Identify which cell holds the provided text, then report its [x, y] central coordinate. 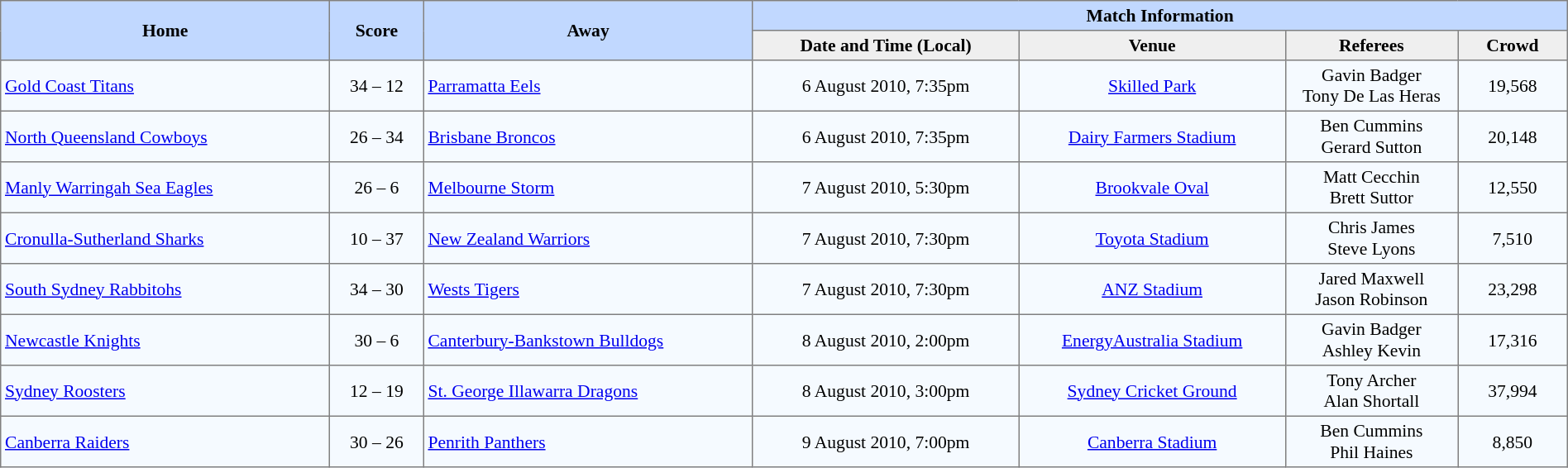
Venue [1152, 45]
30 – 26 [377, 442]
26 – 34 [377, 136]
Sydney Roosters [165, 391]
Home [165, 31]
Away [588, 31]
34 – 30 [377, 289]
Parramatta Eels [588, 86]
26 – 6 [377, 188]
7,510 [1513, 238]
Jared MaxwellJason Robinson [1371, 289]
37,994 [1513, 391]
Manly Warringah Sea Eagles [165, 188]
Chris JamesSteve Lyons [1371, 238]
7 August 2010, 5:30pm [886, 188]
Score [377, 31]
Matt CecchinBrett Suttor [1371, 188]
Match Information [1159, 16]
Toyota Stadium [1152, 238]
Brookvale Oval [1152, 188]
Sydney Cricket Ground [1152, 391]
St. George Illawarra Dragons [588, 391]
10 – 37 [377, 238]
Ben CumminsPhil Haines [1371, 442]
20,148 [1513, 136]
Canberra Stadium [1152, 442]
Date and Time (Local) [886, 45]
Gavin BadgerAshley Kevin [1371, 340]
South Sydney Rabbitohs [165, 289]
30 – 6 [377, 340]
North Queensland Cowboys [165, 136]
Tony ArcherAlan Shortall [1371, 391]
12,550 [1513, 188]
Skilled Park [1152, 86]
12 – 19 [377, 391]
34 – 12 [377, 86]
Dairy Farmers Stadium [1152, 136]
Cronulla-Sutherland Sharks [165, 238]
ANZ Stadium [1152, 289]
Penrith Panthers [588, 442]
Gold Coast Titans [165, 86]
Newcastle Knights [165, 340]
Referees [1371, 45]
Canberra Raiders [165, 442]
Canterbury-Bankstown Bulldogs [588, 340]
8 August 2010, 3:00pm [886, 391]
Ben CumminsGerard Sutton [1371, 136]
EnergyAustralia Stadium [1152, 340]
23,298 [1513, 289]
Crowd [1513, 45]
Melbourne Storm [588, 188]
8 August 2010, 2:00pm [886, 340]
19,568 [1513, 86]
9 August 2010, 7:00pm [886, 442]
Wests Tigers [588, 289]
Gavin BadgerTony De Las Heras [1371, 86]
New Zealand Warriors [588, 238]
Brisbane Broncos [588, 136]
17,316 [1513, 340]
8,850 [1513, 442]
